Detect which cell encompasses the target text, then output its (X, Y) center coordinate. 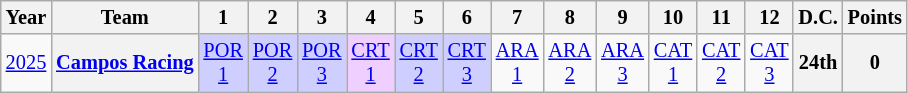
POR3 (322, 63)
Year (26, 17)
ARA3 (622, 63)
ARA2 (570, 63)
CAT3 (769, 63)
CAT1 (673, 63)
POR2 (272, 63)
0 (875, 63)
4 (370, 17)
Campos Racing (124, 63)
Points (875, 17)
POR1 (222, 63)
2 (272, 17)
7 (518, 17)
24th (818, 63)
6 (467, 17)
Team (124, 17)
12 (769, 17)
1 (222, 17)
3 (322, 17)
9 (622, 17)
CRT1 (370, 63)
11 (721, 17)
8 (570, 17)
CAT2 (721, 63)
10 (673, 17)
5 (419, 17)
CRT2 (419, 63)
2025 (26, 63)
CRT3 (467, 63)
D.C. (818, 17)
ARA1 (518, 63)
